Scan for the cell matching the given text and deliver its (x, y) coordinate at center. 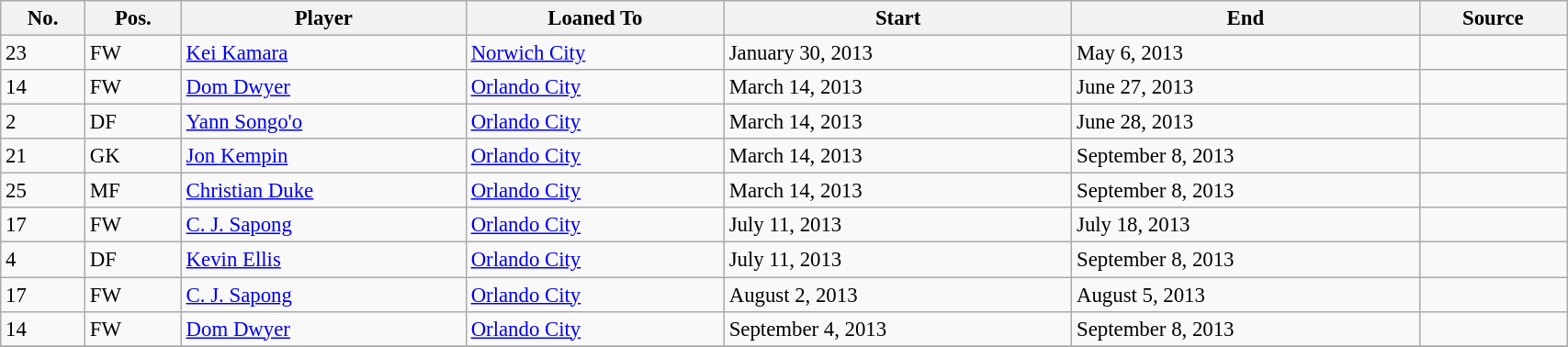
Pos. (132, 18)
No. (43, 18)
2 (43, 122)
MF (132, 191)
Player (323, 18)
August 2, 2013 (897, 295)
23 (43, 53)
Jon Kempin (323, 156)
Loaned To (595, 18)
Kevin Ellis (323, 260)
June 28, 2013 (1246, 122)
GK (132, 156)
25 (43, 191)
July 18, 2013 (1246, 225)
Norwich City (595, 53)
June 27, 2013 (1246, 87)
August 5, 2013 (1246, 295)
Yann Songo'o (323, 122)
Source (1494, 18)
End (1246, 18)
May 6, 2013 (1246, 53)
September 4, 2013 (897, 329)
21 (43, 156)
January 30, 2013 (897, 53)
Kei Kamara (323, 53)
4 (43, 260)
Start (897, 18)
Christian Duke (323, 191)
